Search for the cell housing the specified text and yield its [X, Y] center coordinate. 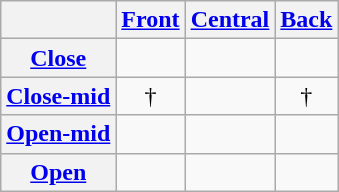
Back [306, 20]
Open [58, 172]
Close [58, 58]
Close-mid [58, 96]
Front [150, 20]
Open-mid [58, 134]
Central [230, 20]
